Locate the cell with the specified text and output its (X, Y) center coordinate. 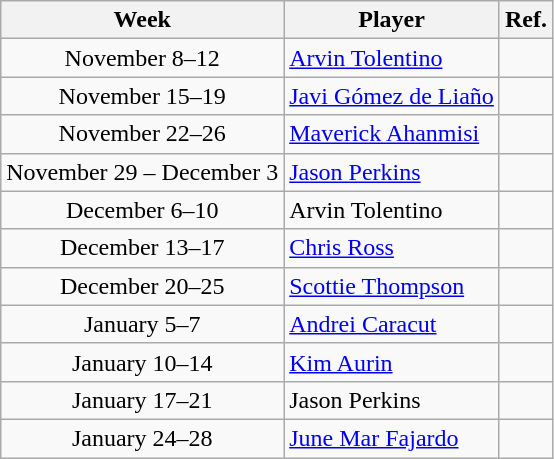
June Mar Fajardo (392, 438)
November 29 – December 3 (142, 172)
November 15–19 (142, 96)
Ref. (526, 20)
Kim Aurin (392, 362)
January 10–14 (142, 362)
Scottie Thompson (392, 286)
November 8–12 (142, 58)
Javi Gómez de Liaño (392, 96)
Maverick Ahanmisi (392, 134)
Andrei Caracut (392, 324)
January 5–7 (142, 324)
November 22–26 (142, 134)
December 20–25 (142, 286)
Player (392, 20)
Week (142, 20)
December 6–10 (142, 210)
January 17–21 (142, 400)
January 24–28 (142, 438)
Chris Ross (392, 248)
December 13–17 (142, 248)
